From the cell containing the given text, extract its center point as (X, Y) coordinate. 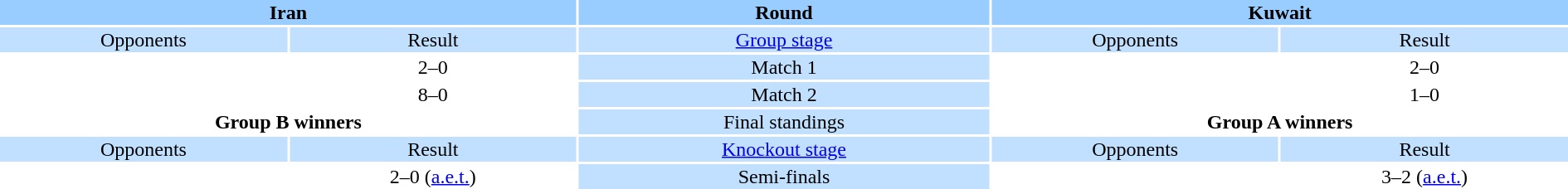
Match 1 (785, 67)
Match 2 (785, 94)
1–0 (1424, 94)
Group B winners (289, 122)
Final standings (785, 122)
Group stage (785, 40)
Round (785, 12)
3–2 (a.e.t.) (1424, 177)
Kuwait (1279, 12)
Group A winners (1279, 122)
Iran (289, 12)
Knockout stage (785, 149)
2–0 (a.e.t.) (433, 177)
8–0 (433, 94)
Semi-finals (785, 177)
